Capture the cell that displays the provided text and extract its [X, Y] central coordinate. 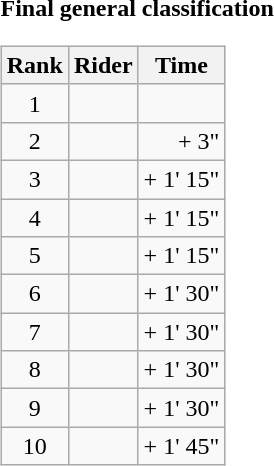
6 [34, 294]
+ 3" [182, 141]
2 [34, 141]
Time [182, 65]
+ 1' 45" [182, 446]
3 [34, 179]
Rider [103, 65]
1 [34, 103]
10 [34, 446]
4 [34, 217]
Rank [34, 65]
8 [34, 370]
7 [34, 332]
5 [34, 256]
9 [34, 408]
